Return the [x, y] coordinate for the center point of the cell that contains the specified text.  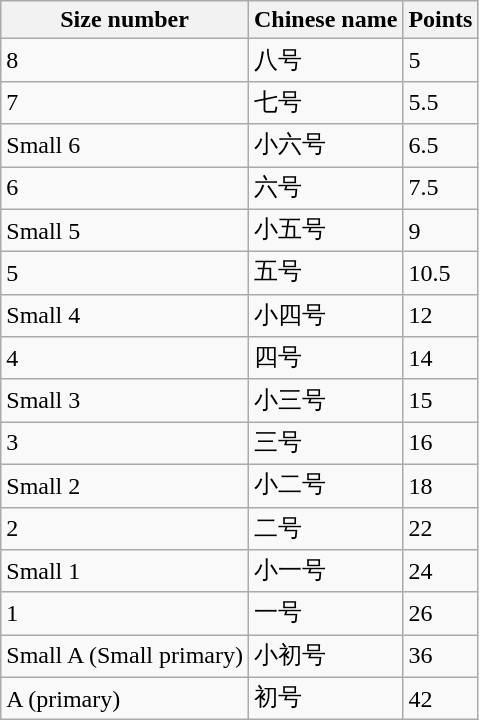
二号 [325, 528]
小六号 [325, 146]
六号 [325, 188]
七号 [325, 102]
8 [125, 60]
小初号 [325, 656]
14 [440, 358]
26 [440, 614]
Small 2 [125, 486]
6 [125, 188]
小二号 [325, 486]
三号 [325, 444]
36 [440, 656]
Small 6 [125, 146]
Small 5 [125, 230]
Size number [125, 20]
八号 [325, 60]
2 [125, 528]
18 [440, 486]
4 [125, 358]
小四号 [325, 316]
6.5 [440, 146]
A (primary) [125, 698]
Chinese name [325, 20]
五号 [325, 274]
12 [440, 316]
初号 [325, 698]
一号 [325, 614]
5.5 [440, 102]
16 [440, 444]
24 [440, 572]
Small 4 [125, 316]
Small 3 [125, 400]
四号 [325, 358]
10.5 [440, 274]
小一号 [325, 572]
Small 1 [125, 572]
小五号 [325, 230]
7 [125, 102]
小三号 [325, 400]
7.5 [440, 188]
42 [440, 698]
Points [440, 20]
3 [125, 444]
22 [440, 528]
15 [440, 400]
Small A (Small primary) [125, 656]
9 [440, 230]
1 [125, 614]
